Return [X, Y] of the center of cell containing provided text 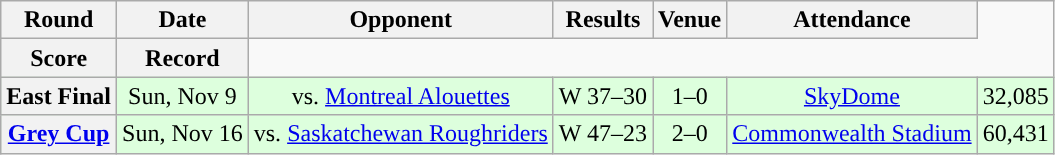
Commonwealth Stadium [852, 134]
Sun, Nov 9 [183, 96]
W 37–30 [602, 96]
Score [59, 58]
W 47–23 [602, 134]
Attendance [852, 20]
vs. Saskatchewan Roughriders [400, 134]
32,085 [1016, 96]
Sun, Nov 16 [183, 134]
SkyDome [852, 96]
Record [183, 58]
Venue [690, 20]
Date [183, 20]
2–0 [690, 134]
East Final [59, 96]
Grey Cup [59, 134]
Opponent [400, 20]
vs. Montreal Alouettes [400, 96]
60,431 [1016, 134]
Results [602, 20]
1–0 [690, 96]
Round [59, 20]
